Locate the cell with the specified text and output its (x, y) center coordinate. 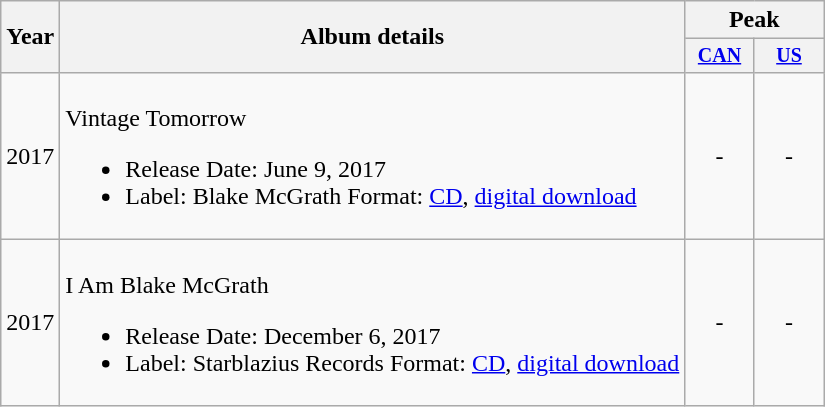
CAN (720, 56)
US (788, 56)
Peak (754, 20)
I Am Blake McGrathRelease Date: December 6, 2017Label: Starblazius Records Format: CD, digital download (372, 322)
Vintage TomorrowRelease Date: June 9, 2017Label: Blake McGrath Format: CD, digital download (372, 156)
Album details (372, 37)
Year (30, 37)
